Output the [X, Y] coordinate of the center of the cell containing the given text.  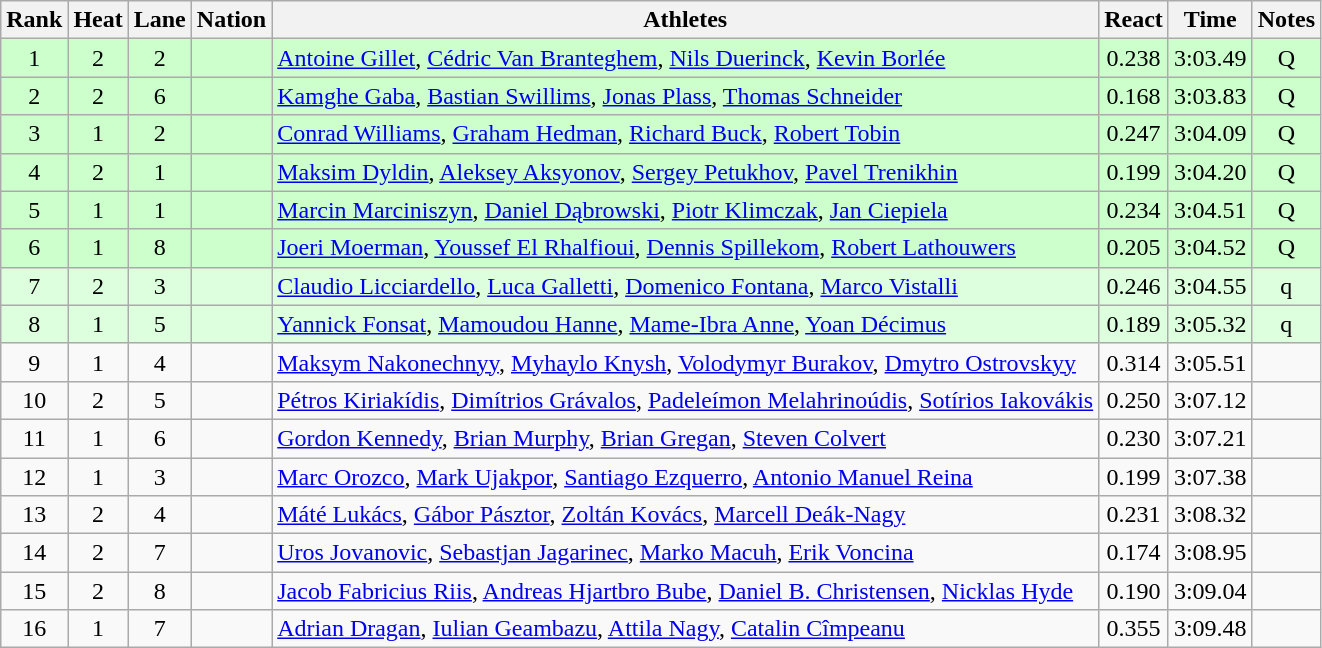
Antoine Gillet, Cédric Van Branteghem, Nils Duerinck, Kevin Borlée [686, 58]
3:07.21 [1210, 438]
Marc Orozco, Mark Ujakpor, Santiago Ezquerro, Antonio Manuel Reina [686, 477]
Marcin Marciniszyn, Daniel Dąbrowski, Piotr Klimczak, Jan Ciepiela [686, 210]
Notes [1286, 20]
3:04.52 [1210, 248]
10 [34, 400]
3:07.12 [1210, 400]
0.250 [1134, 400]
3:04.20 [1210, 172]
Time [1210, 20]
Gordon Kennedy, Brian Murphy, Brian Gregan, Steven Colvert [686, 438]
14 [34, 553]
3:08.32 [1210, 515]
0.174 [1134, 553]
3:09.48 [1210, 629]
Uros Jovanovic, Sebastjan Jagarinec, Marko Macuh, Erik Voncina [686, 553]
0.247 [1134, 134]
React [1134, 20]
0.205 [1134, 248]
3:05.51 [1210, 362]
3:03.49 [1210, 58]
0.190 [1134, 591]
Claudio Licciardello, Luca Galletti, Domenico Fontana, Marco Vistalli [686, 286]
Lane [160, 20]
Kamghe Gaba, Bastian Swillims, Jonas Plass, Thomas Schneider [686, 96]
Jacob Fabricius Riis, Andreas Hjartbro Bube, Daniel B. Christensen, Nicklas Hyde [686, 591]
3:05.32 [1210, 324]
Máté Lukács, Gábor Pásztor, Zoltán Kovács, Marcell Deák-Nagy [686, 515]
0.230 [1134, 438]
15 [34, 591]
3:04.51 [1210, 210]
Conrad Williams, Graham Hedman, Richard Buck, Robert Tobin [686, 134]
0.355 [1134, 629]
11 [34, 438]
0.231 [1134, 515]
0.189 [1134, 324]
13 [34, 515]
0.314 [1134, 362]
Yannick Fonsat, Mamoudou Hanne, Mame-Ibra Anne, Yoan Décimus [686, 324]
Nation [231, 20]
Rank [34, 20]
3:07.38 [1210, 477]
Athletes [686, 20]
12 [34, 477]
0.168 [1134, 96]
Pétros Kiriakídis, Dimítrios Grávalos, Padeleímon Melahrinoúdis, Sotírios Iakovákis [686, 400]
3:09.04 [1210, 591]
Joeri Moerman, Youssef El Rhalfioui, Dennis Spillekom, Robert Lathouwers [686, 248]
3:04.55 [1210, 286]
Maksim Dyldin, Aleksey Aksyonov, Sergey Petukhov, Pavel Trenikhin [686, 172]
0.246 [1134, 286]
Adrian Dragan, Iulian Geambazu, Attila Nagy, Catalin Cîmpeanu [686, 629]
3:04.09 [1210, 134]
9 [34, 362]
16 [34, 629]
3:03.83 [1210, 96]
3:08.95 [1210, 553]
0.238 [1134, 58]
0.234 [1134, 210]
Maksym Nakonechnyy, Myhaylo Knysh, Volodymyr Burakov, Dmytro Ostrovskyy [686, 362]
Heat [98, 20]
